Return (X, Y) of the center of cell containing provided text 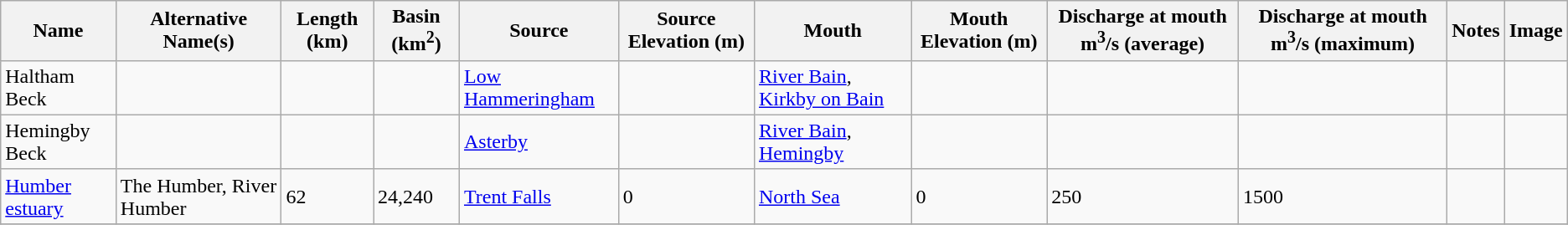
Asterby (539, 142)
Mouth (833, 31)
24,240 (417, 196)
River Bain, Hemingby (833, 142)
250 (1142, 196)
Basin (km2) (417, 31)
Hemingby Beck (59, 142)
Name (59, 31)
1500 (1344, 196)
River Bain, Kirkby on Bain (833, 87)
The Humber, River Humber (199, 196)
62 (328, 196)
Low Hammeringham (539, 87)
Discharge at mouth m3/s (maximum) (1344, 31)
North Sea (833, 196)
Source (539, 31)
Haltham Beck (59, 87)
Source Elevation (m) (686, 31)
Discharge at mouth m3/s (average) (1142, 31)
Trent Falls (539, 196)
Image (1536, 31)
Alternative Name(s) (199, 31)
Mouth Elevation (m) (979, 31)
Humber estuary (59, 196)
Length (km) (328, 31)
Notes (1476, 31)
